Scan for the cell matching the given text and deliver its (X, Y) coordinate at center. 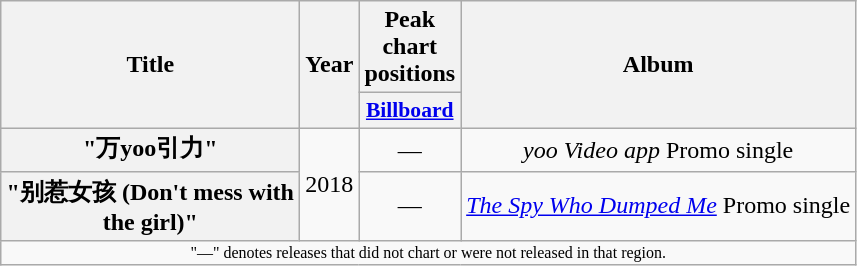
The Spy Who Dumped Me Promo single (658, 206)
Title (150, 65)
Album (658, 65)
"—" denotes releases that did not chart or were not released in that region. (428, 253)
Year (330, 65)
Billboard (410, 111)
"别惹女孩 (Don't mess with the girl)" (150, 206)
yoo Video app Promo single (658, 150)
"万yoo引力" (150, 150)
Peak chart positions (410, 47)
2018 (330, 184)
